Determine the (X, Y) coordinate at the center of the cell enclosing the given text.  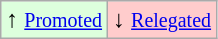
↑ Promoted (54, 20)
↓ Relegated (162, 20)
